Pinpoint the cell where the given text exists, returning its [X, Y] midpoint coordinate. 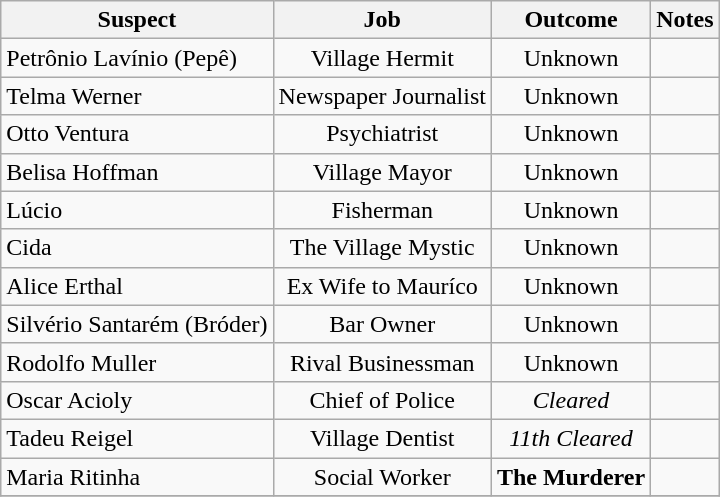
Social Worker [382, 477]
Silvério Santarém (Bróder) [137, 324]
The Village Mystic [382, 248]
Cida [137, 248]
Ex Wife to Mauríco [382, 286]
Belisa Hoffman [137, 172]
11th Cleared [570, 438]
Oscar Acioly [137, 400]
Outcome [570, 20]
Rival Businessman [382, 362]
Bar Owner [382, 324]
Tadeu Reigel [137, 438]
Newspaper Journalist [382, 96]
Village Hermit [382, 58]
Telma Werner [137, 96]
Rodolfo Muller [137, 362]
Chief of Police [382, 400]
Job [382, 20]
Notes [685, 20]
Lúcio [137, 210]
Otto Ventura [137, 134]
Fisherman [382, 210]
The Murderer [570, 477]
Petrônio Lavínio (Pepê) [137, 58]
Psychiatrist [382, 134]
Village Mayor [382, 172]
Alice Erthal [137, 286]
Suspect [137, 20]
Village Dentist [382, 438]
Cleared [570, 400]
Maria Ritinha [137, 477]
